Locate the cell with the specified text and output its (x, y) center coordinate. 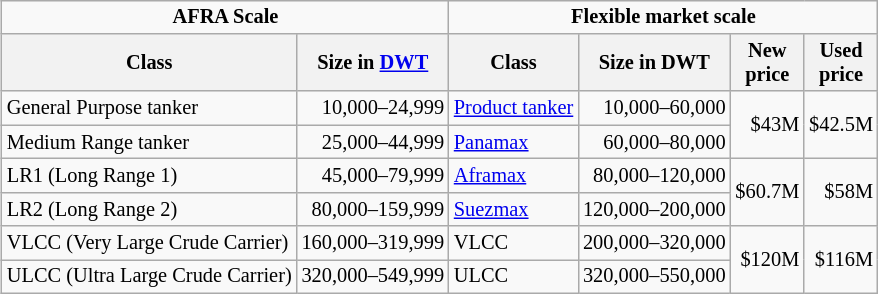
320,000–550,000 (654, 277)
LR1 (Long Range 1) (150, 176)
$42.5M (841, 124)
$120M (767, 260)
45,000–79,999 (373, 176)
$60.7M (767, 192)
320,000–549,999 (373, 277)
10,000–60,000 (654, 108)
$43M (767, 124)
160,000–319,999 (373, 243)
60,000–80,000 (654, 142)
General Purpose tanker (150, 108)
Flexible market scale (664, 17)
120,000–200,000 (654, 209)
Product tanker (514, 108)
VLCC (Very Large Crude Carrier) (150, 243)
Aframax (514, 176)
Medium Range tanker (150, 142)
VLCC (514, 243)
$58M (841, 192)
Newprice (767, 63)
Suezmax (514, 209)
$116M (841, 260)
AFRA Scale (226, 17)
80,000–159,999 (373, 209)
Panamax (514, 142)
ULCC (Ultra Large Crude Carrier) (150, 277)
LR2 (Long Range 2) (150, 209)
10,000–24,999 (373, 108)
Usedprice (841, 63)
25,000–44,999 (373, 142)
200,000–320,000 (654, 243)
80,000–120,000 (654, 176)
ULCC (514, 277)
